Return the [x, y] coordinate for the center point of the cell that contains the specified text.  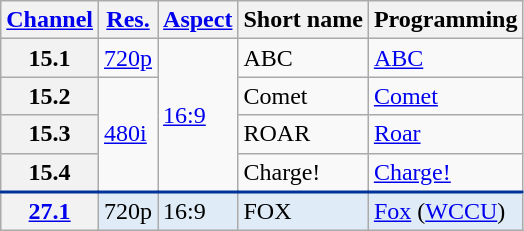
Short name [303, 20]
Aspect [198, 20]
Res. [128, 20]
FOX [303, 212]
15.4 [50, 172]
15.2 [50, 96]
15.3 [50, 134]
Programming [446, 20]
480i [128, 134]
Channel [50, 20]
ROAR [303, 134]
Roar [446, 134]
15.1 [50, 58]
Fox (WCCU) [446, 212]
27.1 [50, 212]
